Find where the given text appears and provide that cell's center as (X, Y) coordinate. 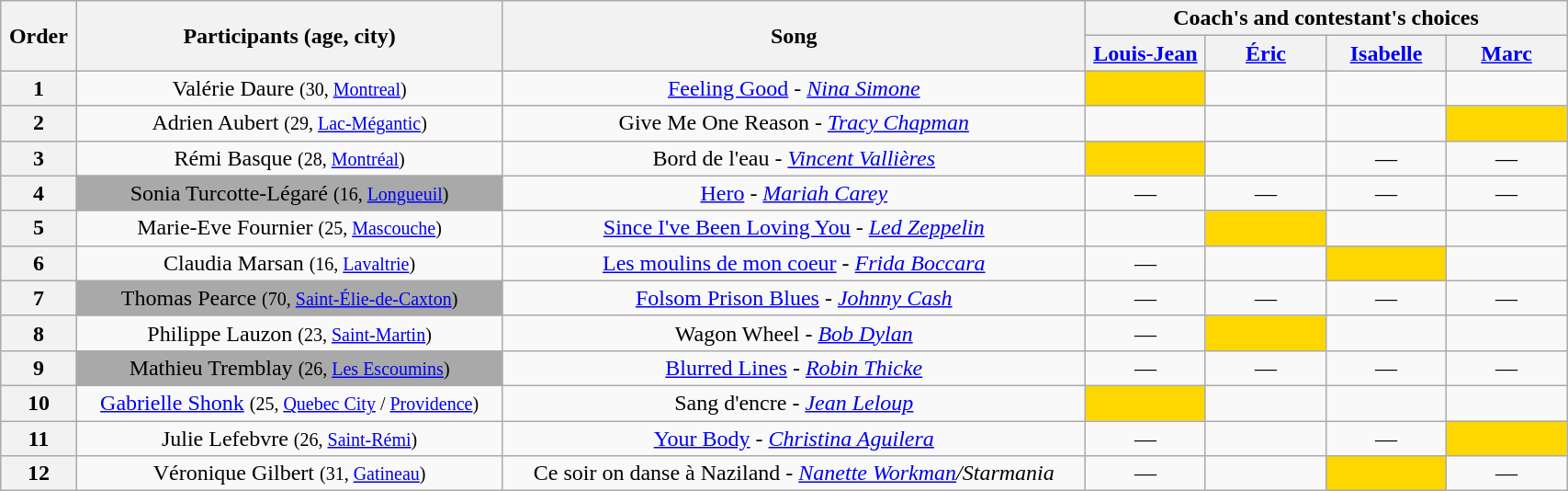
Isabelle (1387, 53)
Véronique Gilbert (31, Gatineau) (289, 474)
3 (39, 158)
7 (39, 298)
Adrien Aubert (29, Lac-Mégantic) (289, 123)
Your Body - Christina Aguilera (794, 439)
9 (39, 368)
Coach's and contestant's choices (1325, 18)
Marie-Eve Fournier (25, Mascouche) (289, 228)
Julie Lefebvre (26, Saint-Rémi) (289, 439)
6 (39, 263)
Éric (1266, 53)
Thomas Pearce (70, Saint-Élie-de-Caxton) (289, 298)
1 (39, 88)
Blurred Lines - Robin Thicke (794, 368)
Claudia Marsan (16, Lavaltrie) (289, 263)
Sang d'encre - Jean Leloup (794, 403)
5 (39, 228)
Hero - Mariah Carey (794, 193)
Feeling Good - Nina Simone (794, 88)
10 (39, 403)
Les moulins de mon coeur - Frida Boccara (794, 263)
Participants (age, city) (289, 36)
Folsom Prison Blues - Johnny Cash (794, 298)
Mathieu Tremblay (26, Les Escoumins) (289, 368)
Song (794, 36)
12 (39, 474)
Give Me One Reason - Tracy Chapman (794, 123)
Ce soir on danse à Naziland - Nanette Workman/Starmania (794, 474)
11 (39, 439)
Marc (1506, 53)
2 (39, 123)
Philippe Lauzon (23, Saint-Martin) (289, 333)
4 (39, 193)
Gabrielle Shonk (25, Quebec City / Providence) (289, 403)
Louis-Jean (1145, 53)
Sonia Turcotte-Légaré (16, Longueuil) (289, 193)
Rémi Basque (28, Montréal) (289, 158)
Bord de l'eau - Vincent Vallières (794, 158)
Valérie Daure (30, Montreal) (289, 88)
8 (39, 333)
Wagon Wheel - Bob Dylan (794, 333)
Order (39, 36)
Since I've Been Loving You - Led Zeppelin (794, 228)
